Identify which cell holds the provided text, then report its (X, Y) central coordinate. 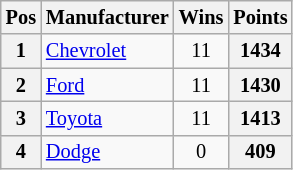
Points (260, 17)
3 (21, 118)
4 (21, 152)
1413 (260, 118)
1430 (260, 85)
1434 (260, 51)
1 (21, 51)
409 (260, 152)
Chevrolet (108, 51)
0 (202, 152)
Wins (202, 17)
Ford (108, 85)
Toyota (108, 118)
Dodge (108, 152)
Manufacturer (108, 17)
2 (21, 85)
Pos (21, 17)
